Provide the (X, Y) coordinate of the cell's center where the given text is located.  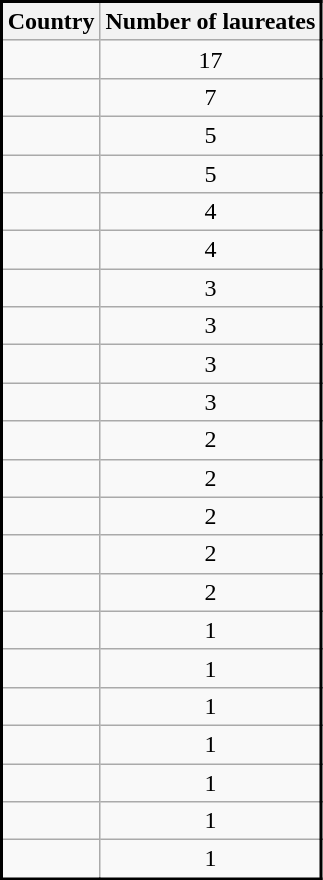
Country (51, 22)
7 (211, 97)
17 (211, 59)
Number of laureates (211, 22)
